Output the [X, Y] coordinate of the center of the cell containing the given text.  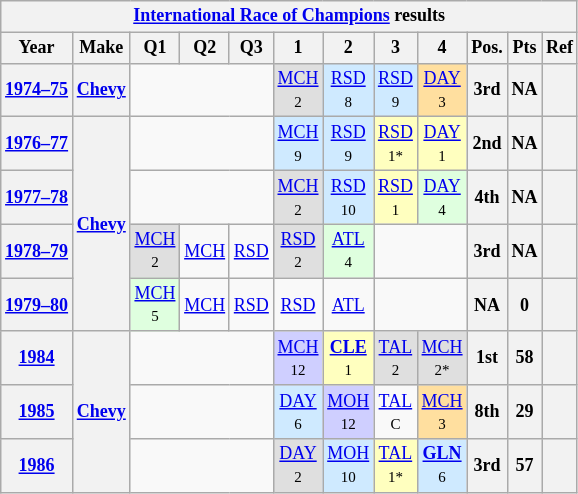
1985 [37, 412]
2 [348, 48]
TAL1* [396, 466]
DAY6 [298, 412]
1 [298, 48]
1977–78 [37, 197]
ATL [348, 305]
1st [487, 358]
RSD2 [298, 251]
MOH12 [348, 412]
MCH9 [298, 144]
DAY1 [442, 144]
RSD8 [348, 90]
RSD1* [396, 144]
GLN6 [442, 466]
DAY4 [442, 197]
2nd [487, 144]
1979–80 [37, 305]
1984 [37, 358]
Year [37, 48]
Pos. [487, 48]
29 [524, 412]
1978–79 [37, 251]
DAY3 [442, 90]
58 [524, 358]
MCH3 [442, 412]
International Race of Champions results [290, 16]
MCH2* [442, 358]
1976–77 [37, 144]
MCH12 [298, 358]
4th [487, 197]
1986 [37, 466]
4 [442, 48]
0 [524, 305]
MOH10 [348, 466]
8th [487, 412]
Q1 [155, 48]
ATL4 [348, 251]
Make [101, 48]
57 [524, 466]
CLE1 [348, 358]
1974–75 [37, 90]
DAY2 [298, 466]
MCH5 [155, 305]
Pts [524, 48]
TAL2 [396, 358]
TALC [396, 412]
RSD10 [348, 197]
Q3 [251, 48]
3 [396, 48]
Ref [560, 48]
Q2 [205, 48]
RSD1 [396, 197]
